Output the (x, y) coordinate of the center of the cell containing the given text.  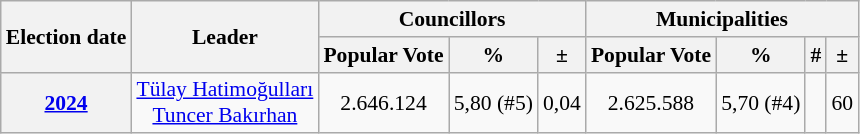
5,70 (#4) (760, 102)
0,04 (562, 102)
2024 (66, 102)
Municipalities (722, 19)
Tülay HatimoğullarıTuncer Bakırhan (224, 102)
Leader (224, 36)
2.646.124 (383, 102)
Election date (66, 36)
2.625.588 (651, 102)
# (816, 55)
Councillors (452, 19)
5,80 (#5) (494, 102)
60 (842, 102)
